Scan for the cell matching the given text and deliver its (x, y) coordinate at center. 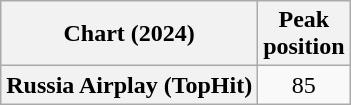
Russia Airplay (TopHit) (130, 85)
Chart (2024) (130, 34)
85 (304, 85)
Peakposition (304, 34)
